From the cell containing the given text, extract its center point as (x, y) coordinate. 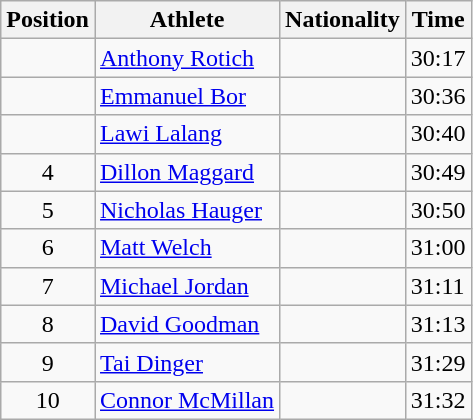
31:13 (438, 324)
Nicholas Hauger (186, 210)
Athlete (186, 20)
8 (48, 324)
30:17 (438, 58)
6 (48, 248)
31:32 (438, 400)
30:50 (438, 210)
Anthony Rotich (186, 58)
31:11 (438, 286)
Dillon Maggard (186, 172)
Time (438, 20)
Position (48, 20)
Lawi Lalang (186, 134)
10 (48, 400)
31:00 (438, 248)
5 (48, 210)
Matt Welch (186, 248)
Michael Jordan (186, 286)
Tai Dinger (186, 362)
7 (48, 286)
Nationality (343, 20)
30:49 (438, 172)
Connor McMillan (186, 400)
4 (48, 172)
David Goodman (186, 324)
31:29 (438, 362)
9 (48, 362)
30:36 (438, 96)
30:40 (438, 134)
Emmanuel Bor (186, 96)
